Determine the [x, y] coordinate at the center of the cell enclosing the given text.  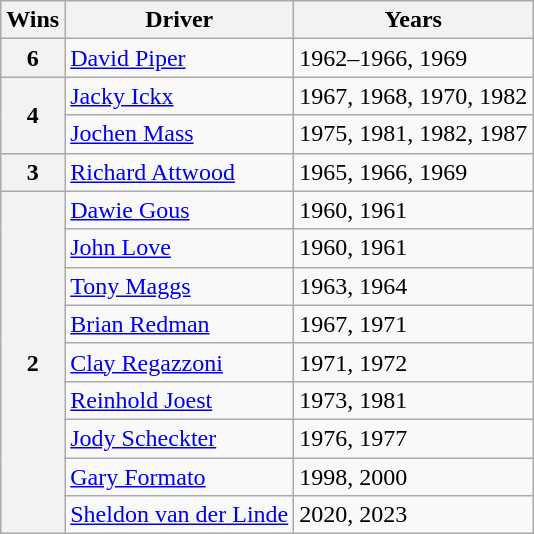
Jody Scheckter [180, 438]
David Piper [180, 58]
1971, 1972 [414, 362]
Driver [180, 20]
4 [33, 115]
2 [33, 362]
1998, 2000 [414, 477]
Jochen Mass [180, 134]
Gary Formato [180, 477]
Tony Maggs [180, 286]
1963, 1964 [414, 286]
1962–1966, 1969 [414, 58]
Jacky Ickx [180, 96]
1967, 1968, 1970, 1982 [414, 96]
3 [33, 172]
1975, 1981, 1982, 1987 [414, 134]
John Love [180, 248]
1965, 1966, 1969 [414, 172]
1973, 1981 [414, 400]
Richard Attwood [180, 172]
1967, 1971 [414, 324]
1976, 1977 [414, 438]
6 [33, 58]
Reinhold Joest [180, 400]
Years [414, 20]
2020, 2023 [414, 515]
Sheldon van der Linde [180, 515]
Dawie Gous [180, 210]
Clay Regazzoni [180, 362]
Wins [33, 20]
Brian Redman [180, 324]
